For the text-containing cell, return its midpoint in [x, y] coordinate format. 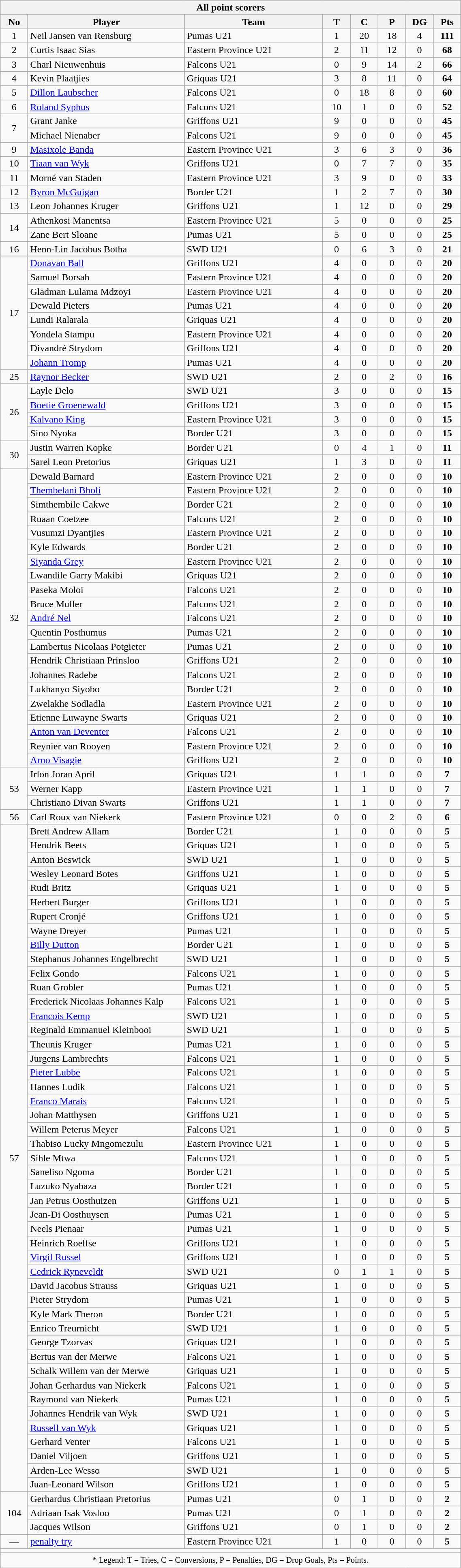
— [14, 1542]
Hendrik Christiaan Prinsloo [106, 661]
Neil Jansen van Rensburg [106, 36]
Jean-Di Oosthuysen [106, 1214]
Johan Matthysen [106, 1116]
André Nel [106, 618]
Brett Andrew Allam [106, 831]
Divandré Strydom [106, 348]
T [337, 22]
Grant Janke [106, 121]
35 [447, 164]
32 [14, 618]
Reynier van Rooyen [106, 746]
Boetie Groenewald [106, 405]
Reginald Emmanuel Kleinbooi [106, 1030]
Werner Kapp [106, 788]
All point scorers [231, 7]
33 [447, 178]
Willem Peterus Meyer [106, 1129]
Arden-Lee Wesso [106, 1470]
Francois Kemp [106, 1016]
Cedrick Ryneveldt [106, 1271]
Lundi Ralarala [106, 320]
Lwandile Garry Makibi [106, 575]
Charl Nieuwenhuis [106, 64]
64 [447, 79]
Adriaan Isak Vosloo [106, 1513]
Justin Warren Kopke [106, 448]
Daniel Viljoen [106, 1456]
Wesley Leonard Botes [106, 874]
Frederick Nicolaas Johannes Kalp [106, 1001]
Curtis Isaac Sias [106, 50]
Rupert Cronjé [106, 916]
Morné van Staden [106, 178]
No [14, 22]
Arno Visagie [106, 760]
Anton van Deventer [106, 732]
Neels Pienaar [106, 1229]
Bruce Muller [106, 604]
Michael Nienaber [106, 135]
George Tzorvas [106, 1342]
Luzuko Nyabaza [106, 1186]
Russell van Wyk [106, 1427]
104 [14, 1513]
Hannes Ludik [106, 1087]
Team [254, 22]
Jacques Wilson [106, 1527]
57 [14, 1158]
Vusumzi Dyantjies [106, 533]
111 [447, 36]
Thabiso Lucky Mngomezulu [106, 1144]
Masixole Banda [106, 149]
Schalk Willem van der Merwe [106, 1371]
Heinrich Roelfse [106, 1243]
* Legend: T = Tries, C = Conversions, P = Penalties, DG = Drop Goals, Pts = Points. [231, 1560]
Lambertus Nicolaas Potgieter [106, 646]
Irlon Joran April [106, 774]
Jurgens Lambrechts [106, 1058]
Thembelani Bholi [106, 490]
Zane Bert Sloane [106, 235]
Kalvano King [106, 420]
Pieter Lubbe [106, 1073]
Donavan Ball [106, 263]
Zwelakhe Sodladla [106, 703]
Simthembile Cakwe [106, 505]
26 [14, 412]
68 [447, 50]
Johannes Radebe [106, 675]
Paseka Moloi [106, 590]
Dewald Pieters [106, 305]
P [392, 22]
David Jacobus Strauss [106, 1286]
Raynor Becker [106, 377]
36 [447, 149]
Etienne Luwayne Swarts [106, 718]
Samuel Borsah [106, 277]
Raymond van Niekerk [106, 1399]
Byron McGuigan [106, 192]
Franco Marais [106, 1101]
Pieter Strydom [106, 1299]
Bertus van der Merwe [106, 1357]
Dewald Barnard [106, 476]
Gerhardus Christiaan Pretorius [106, 1499]
21 [447, 249]
52 [447, 107]
Johannes Hendrik van Wyk [106, 1414]
Johann Tromp [106, 362]
29 [447, 207]
Layle Delo [106, 390]
13 [14, 207]
Carl Roux van Niekerk [106, 817]
Gladman Lulama Mdzoyi [106, 292]
Jan Petrus Oosthuizen [106, 1201]
Yondela Stampu [106, 334]
Ruan Grobler [106, 988]
Siyanda Grey [106, 561]
Hendrik Beets [106, 845]
Lukhanyo Siyobo [106, 689]
Theunis Kruger [106, 1044]
17 [14, 313]
Athenkosi Manentsa [106, 220]
Henn-Lin Jacobus Botha [106, 249]
Christiano Divan Swarts [106, 803]
Stephanus Johannes Engelbrecht [106, 959]
Enrico Treurnicht [106, 1329]
Sihle Mtwa [106, 1158]
Sarel Leon Pretorius [106, 462]
53 [14, 788]
Kyle Edwards [106, 547]
Gerhard Venter [106, 1442]
Kyle Mark Theron [106, 1314]
Juan-Leonard Wilson [106, 1484]
Player [106, 22]
Anton Beswick [106, 860]
penalty try [106, 1542]
Sino Nyoka [106, 433]
Roland Syphus [106, 107]
66 [447, 64]
Felix Gondo [106, 973]
Tiaan van Wyk [106, 164]
56 [14, 817]
Billy Dutton [106, 945]
DG [419, 22]
Saneliso Ngoma [106, 1172]
Wayne Dreyer [106, 931]
Leon Johannes Kruger [106, 207]
60 [447, 92]
Johan Gerhardus van Niekerk [106, 1385]
Quentin Posthumus [106, 633]
Ruaan Coetzee [106, 518]
C [364, 22]
Dillon Laubscher [106, 92]
Kevin Plaatjies [106, 79]
Rudi Britz [106, 888]
Herbert Burger [106, 902]
Virgil Russel [106, 1257]
Pts [447, 22]
